Search for the cell housing the specified text and yield its [x, y] center coordinate. 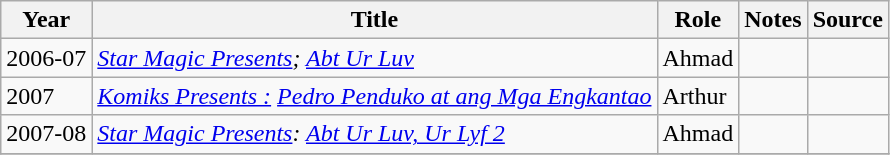
2006-07 [46, 58]
Title [374, 20]
Role [698, 20]
Source [848, 20]
Komiks Presents : Pedro Penduko at ang Mga Engkantao [374, 96]
Star Magic Presents; Abt Ur Luv [374, 58]
Notes [773, 20]
Year [46, 20]
Star Magic Presents: Abt Ur Luv, Ur Lyf 2 [374, 134]
2007 [46, 96]
Arthur [698, 96]
2007-08 [46, 134]
